Return the [X, Y] coordinate for the center point of the cell that contains the specified text.  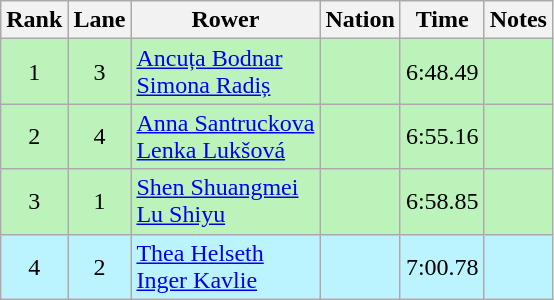
6:48.49 [442, 72]
6:58.85 [442, 202]
Thea HelsethInger Kavlie [226, 266]
Notes [518, 20]
Time [442, 20]
7:00.78 [442, 266]
Anna SantruckovaLenka Lukšová [226, 136]
Rank [34, 20]
Lane [100, 20]
Shen ShuangmeiLu Shiyu [226, 202]
Rower [226, 20]
Nation [360, 20]
Ancuța BodnarSimona Radiș [226, 72]
6:55.16 [442, 136]
